Return [X, Y] of the center of cell containing provided text 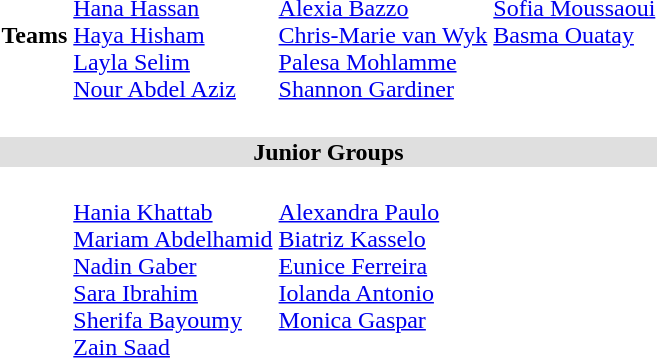
Junior Groups [328, 152]
